Determine the (X, Y) coordinate at the center of the cell enclosing the given text.  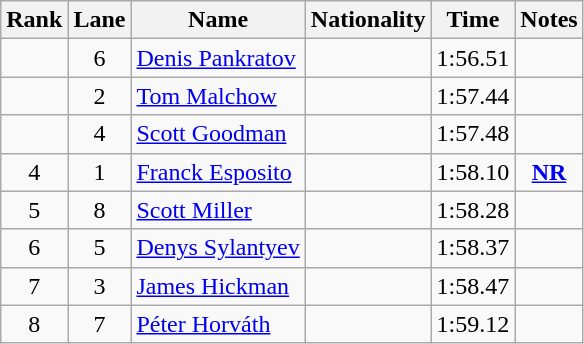
2 (100, 96)
Denis Pankratov (218, 58)
1:58.28 (473, 210)
NR (549, 172)
Lane (100, 20)
James Hickman (218, 286)
3 (100, 286)
Scott Miller (218, 210)
1:57.44 (473, 96)
1:56.51 (473, 58)
1:58.37 (473, 248)
Péter Horváth (218, 324)
1:58.47 (473, 286)
Notes (549, 20)
1:57.48 (473, 134)
Denys Sylantyev (218, 248)
1:59.12 (473, 324)
Name (218, 20)
1:58.10 (473, 172)
Rank (34, 20)
Time (473, 20)
Franck Esposito (218, 172)
Scott Goodman (218, 134)
Tom Malchow (218, 96)
Nationality (368, 20)
1 (100, 172)
